Extract the (x, y) coordinate from the center of the cell holding the provided text.  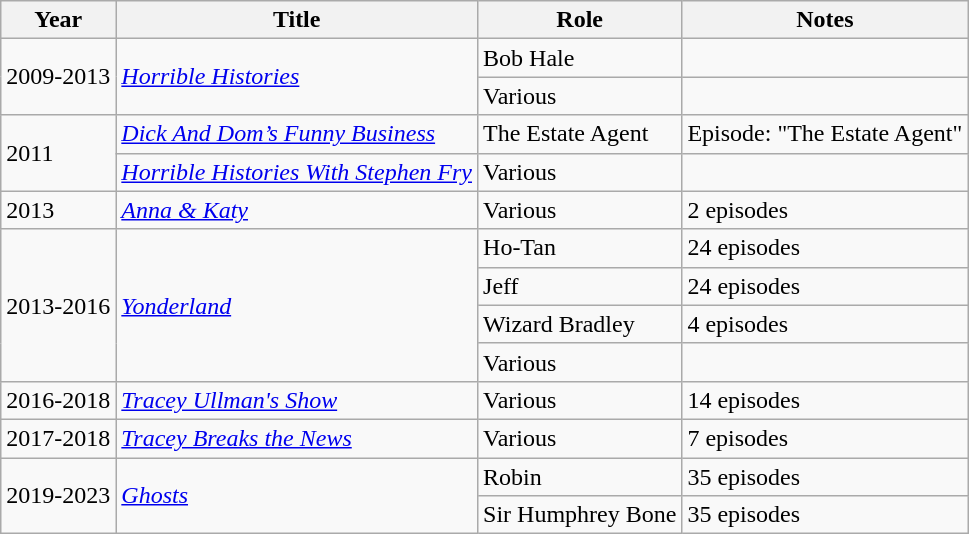
Notes (825, 20)
Ghosts (297, 496)
Sir Humphrey Bone (580, 515)
Title (297, 20)
2017-2018 (58, 438)
7 episodes (825, 438)
Ho-Tan (580, 248)
Bob Hale (580, 58)
2009-2013 (58, 77)
Tracey Ullman's Show (297, 400)
Role (580, 20)
Dick And Dom’s Funny Business (297, 134)
Yonderland (297, 305)
2019-2023 (58, 496)
2013 (58, 210)
Tracey Breaks the News (297, 438)
Year (58, 20)
Anna & Katy (297, 210)
4 episodes (825, 324)
Horrible Histories With Stephen Fry (297, 172)
14 episodes (825, 400)
2011 (58, 153)
Robin (580, 477)
Horrible Histories (297, 77)
Episode: "The Estate Agent" (825, 134)
2 episodes (825, 210)
The Estate Agent (580, 134)
Wizard Bradley (580, 324)
Jeff (580, 286)
2013-2016 (58, 305)
2016-2018 (58, 400)
